Pinpoint the cell where the given text exists, returning its [x, y] midpoint coordinate. 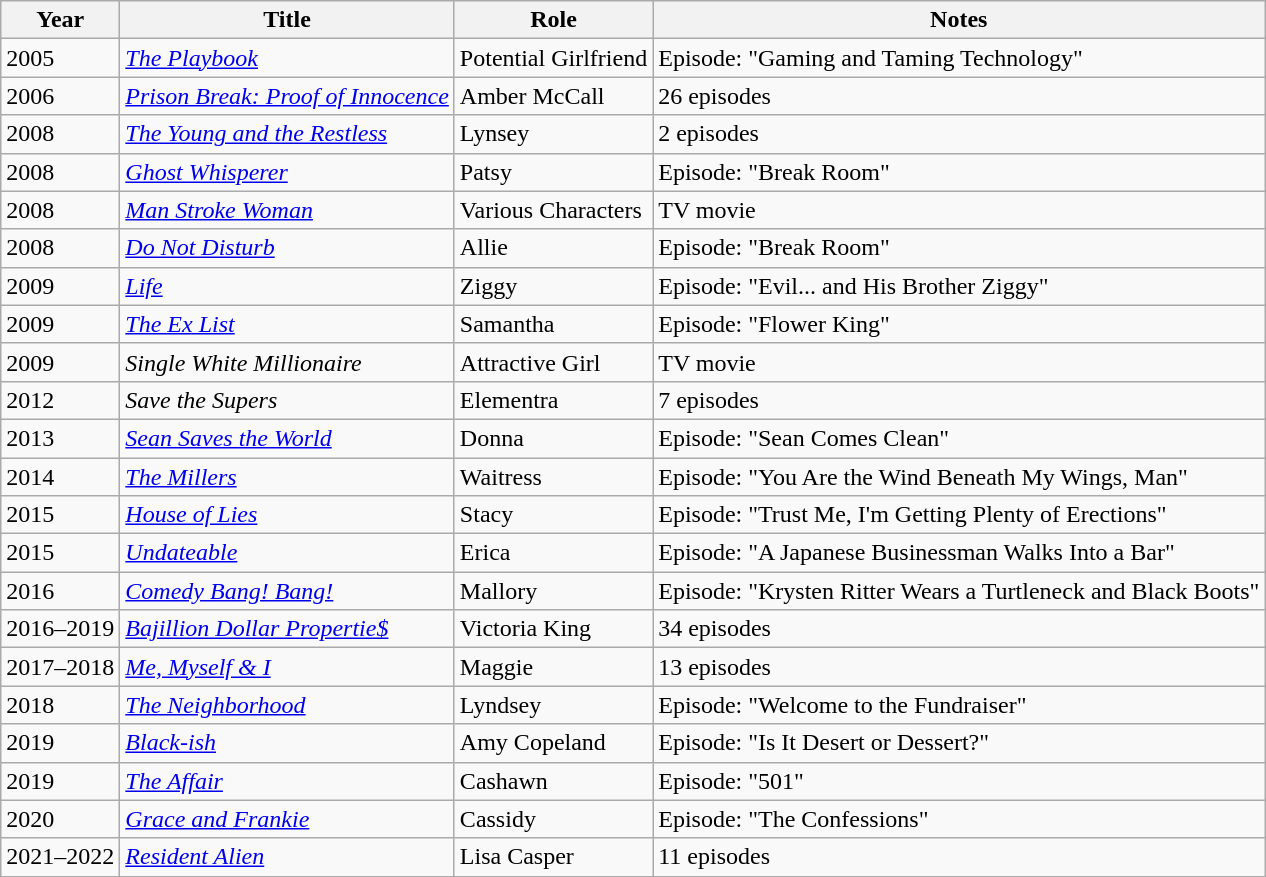
Episode: "A Japanese Businessman Walks Into a Bar" [959, 553]
The Neighborhood [288, 705]
26 episodes [959, 96]
Waitress [553, 477]
Single White Millionaire [288, 362]
Samantha [553, 324]
Lisa Casper [553, 857]
34 episodes [959, 629]
Episode: "The Confessions" [959, 819]
Black-ish [288, 743]
Grace and Frankie [288, 819]
2006 [60, 96]
Allie [553, 248]
The Affair [288, 781]
Ziggy [553, 286]
The Young and the Restless [288, 134]
2005 [60, 58]
2016–2019 [60, 629]
Episode: "Flower King" [959, 324]
Episode: "501" [959, 781]
Cashawn [553, 781]
Lyndsey [553, 705]
Episode: "Welcome to the Fundraiser" [959, 705]
The Millers [288, 477]
7 episodes [959, 400]
House of Lies [288, 515]
Do Not Disturb [288, 248]
2017–2018 [60, 667]
Life [288, 286]
2018 [60, 705]
Bajillion Dollar Propertie$ [288, 629]
The Playbook [288, 58]
13 episodes [959, 667]
Man Stroke Woman [288, 210]
2014 [60, 477]
Elementra [553, 400]
Maggie [553, 667]
Role [553, 20]
Title [288, 20]
Year [60, 20]
Cassidy [553, 819]
Lynsey [553, 134]
Episode: "You Are the Wind Beneath My Wings, Man" [959, 477]
Episode: "Gaming and Taming Technology" [959, 58]
Resident Alien [288, 857]
Comedy Bang! Bang! [288, 591]
Various Characters [553, 210]
Sean Saves the World [288, 438]
Stacy [553, 515]
Episode: "Krysten Ritter Wears a Turtleneck and Black Boots" [959, 591]
2016 [60, 591]
Episode: "Sean Comes Clean" [959, 438]
Episode: "Evil... and His Brother Ziggy" [959, 286]
Episode: "Is It Desert or Dessert?" [959, 743]
2012 [60, 400]
Patsy [553, 172]
Me, Myself & I [288, 667]
Save the Supers [288, 400]
Donna [553, 438]
Amber McCall [553, 96]
Prison Break: Proof of Innocence [288, 96]
Mallory [553, 591]
Episode: "Trust Me, I'm Getting Plenty of Erections" [959, 515]
Notes [959, 20]
Ghost Whisperer [288, 172]
The Ex List [288, 324]
Amy Copeland [553, 743]
Attractive Girl [553, 362]
Undateable [288, 553]
2 episodes [959, 134]
2021–2022 [60, 857]
11 episodes [959, 857]
2013 [60, 438]
Erica [553, 553]
2020 [60, 819]
Victoria King [553, 629]
Potential Girlfriend [553, 58]
